Capture the cell that displays the provided text and extract its (X, Y) central coordinate. 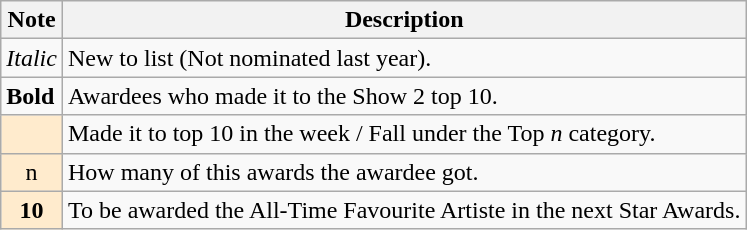
Bold (32, 96)
Description (404, 20)
10 (32, 210)
Note (32, 20)
Awardees who made it to the Show 2 top 10. (404, 96)
New to list (Not nominated last year). (404, 58)
To be awarded the All-Time Favourite Artiste in the next Star Awards. (404, 210)
How many of this awards the awardee got. (404, 172)
Made it to top 10 in the week / Fall under the Top n category. (404, 134)
n (32, 172)
Italic (32, 58)
